Return the [x, y] coordinate for the center point of the cell that contains the specified text.  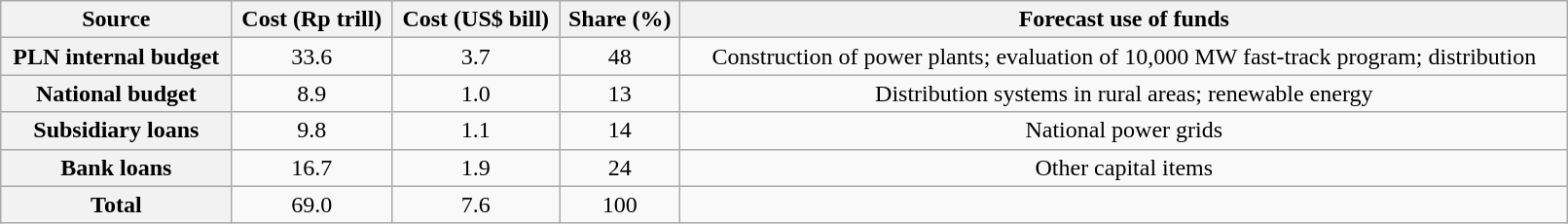
Subsidiary loans [117, 131]
Construction of power plants; evaluation of 10,000 MW fast-track program; distribution [1124, 56]
33.6 [311, 56]
8.9 [311, 93]
16.7 [311, 168]
Source [117, 19]
100 [620, 205]
13 [620, 93]
Other capital items [1124, 168]
Cost (US$ bill) [476, 19]
9.8 [311, 131]
PLN internal budget [117, 56]
National power grids [1124, 131]
69.0 [311, 205]
Distribution systems in rural areas; renewable energy [1124, 93]
24 [620, 168]
Share (%) [620, 19]
Forecast use of funds [1124, 19]
7.6 [476, 205]
14 [620, 131]
1.0 [476, 93]
Total [117, 205]
1.1 [476, 131]
Cost (Rp trill) [311, 19]
1.9 [476, 168]
Bank loans [117, 168]
48 [620, 56]
3.7 [476, 56]
National budget [117, 93]
